Determine the (X, Y) coordinate at the center of the cell enclosing the given text.  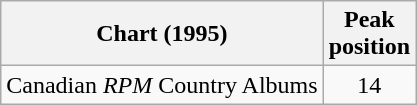
14 (369, 85)
Canadian RPM Country Albums (162, 85)
Peakposition (369, 34)
Chart (1995) (162, 34)
